Detect which cell encompasses the target text, then output its [X, Y] center coordinate. 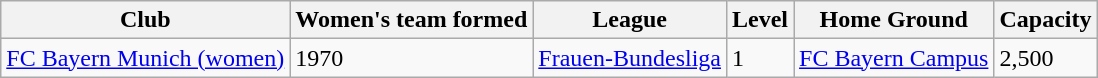
Home Ground [894, 20]
1 [760, 58]
Women's team formed [412, 20]
FC Bayern Campus [894, 58]
1970 [412, 58]
Club [146, 20]
Level [760, 20]
FC Bayern Munich (women) [146, 58]
Capacity [1046, 20]
Frauen-Bundesliga [630, 58]
League [630, 20]
2,500 [1046, 58]
